Identify which cell holds the provided text, then report its (X, Y) central coordinate. 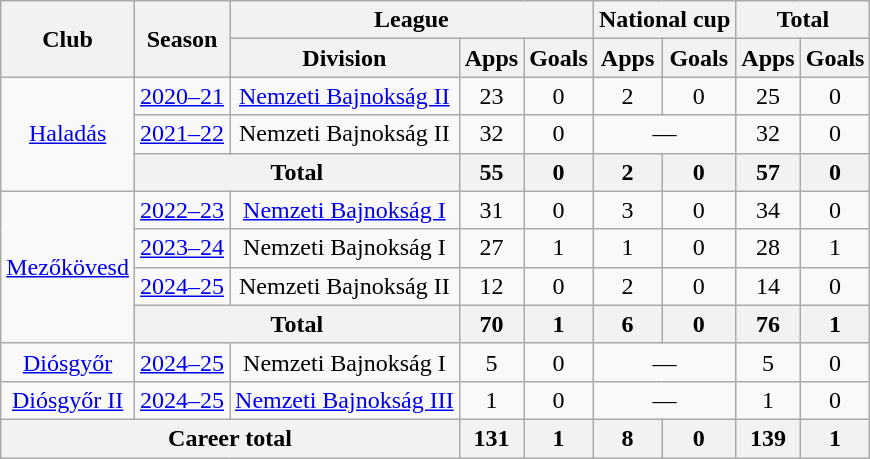
25 (768, 96)
Diósgyőr II (68, 400)
2021–22 (182, 134)
76 (768, 324)
14 (768, 286)
National cup (664, 20)
Division (345, 58)
2023–24 (182, 248)
Haladás (68, 134)
131 (491, 438)
70 (491, 324)
23 (491, 96)
55 (491, 172)
3 (627, 210)
57 (768, 172)
Club (68, 39)
Season (182, 39)
6 (627, 324)
Mezőkövesd (68, 267)
2020–21 (182, 96)
Career total (230, 438)
Diósgyőr (68, 362)
28 (768, 248)
31 (491, 210)
34 (768, 210)
8 (627, 438)
27 (491, 248)
2022–23 (182, 210)
139 (768, 438)
12 (491, 286)
Nemzeti Bajnokság III (345, 400)
League (412, 20)
